Output the (x, y) coordinate of the center of the cell containing the given text.  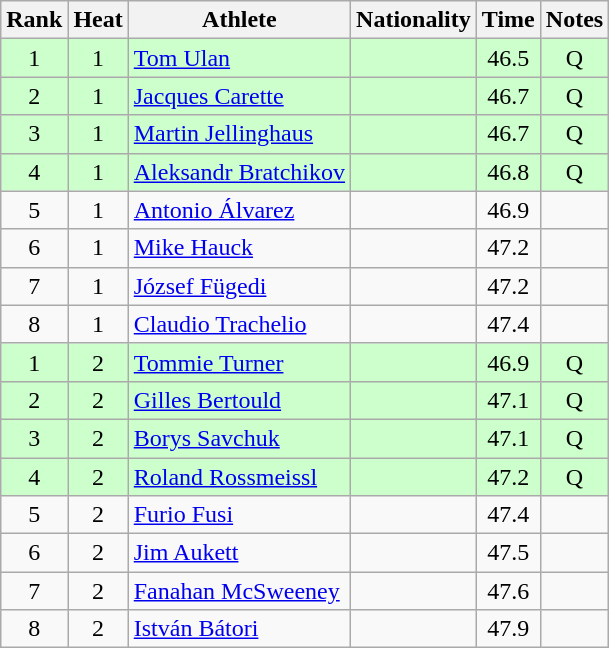
Tommie Turner (239, 362)
Fanahan McSweeney (239, 591)
47.5 (508, 553)
Heat (98, 20)
Martin Jellinghaus (239, 134)
József Fügedi (239, 286)
Time (508, 20)
47.6 (508, 591)
Antonio Álvarez (239, 210)
46.8 (508, 172)
46.5 (508, 58)
Tom Ulan (239, 58)
Jim Aukett (239, 553)
Rank (34, 20)
Mike Hauck (239, 248)
Roland Rossmeissl (239, 477)
Furio Fusi (239, 515)
Jacques Carette (239, 96)
47.9 (508, 629)
Notes (574, 20)
Nationality (414, 20)
Claudio Trachelio (239, 324)
Aleksandr Bratchikov (239, 172)
Athlete (239, 20)
Gilles Bertould (239, 400)
Borys Savchuk (239, 438)
István Bátori (239, 629)
